Return (x, y) of the center of cell containing provided text 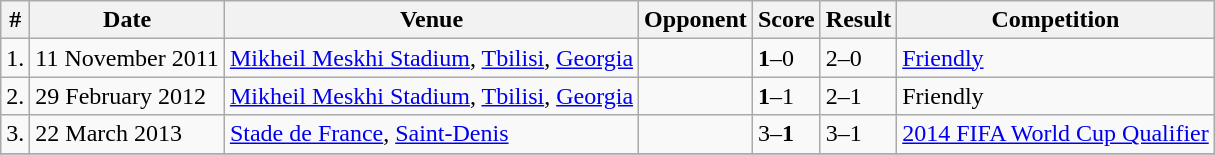
2014 FIFA World Cup Qualifier (1056, 134)
Date (128, 20)
# (16, 20)
Stade de France, Saint-Denis (431, 134)
Venue (431, 20)
2–0 (858, 58)
Score (786, 20)
Result (858, 20)
Opponent (696, 20)
Competition (1056, 20)
1. (16, 58)
11 November 2011 (128, 58)
1–1 (786, 96)
3. (16, 134)
1–0 (786, 58)
2–1 (858, 96)
22 March 2013 (128, 134)
29 February 2012 (128, 96)
2. (16, 96)
